Extract the (x, y) coordinate from the center of the cell holding the provided text.  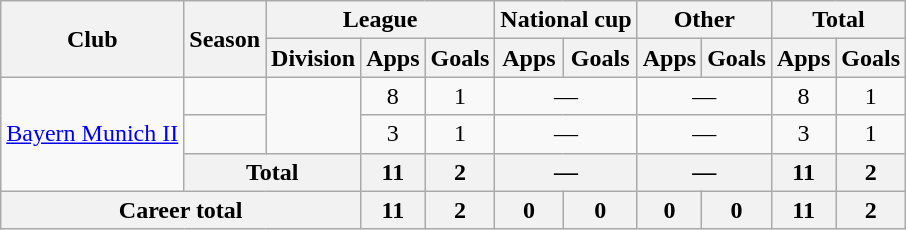
Bayern Munich II (92, 134)
National cup (566, 20)
Season (225, 39)
Club (92, 39)
Other (704, 20)
Career total (181, 210)
League (380, 20)
Division (314, 58)
